Capture the cell that displays the provided text and extract its (x, y) central coordinate. 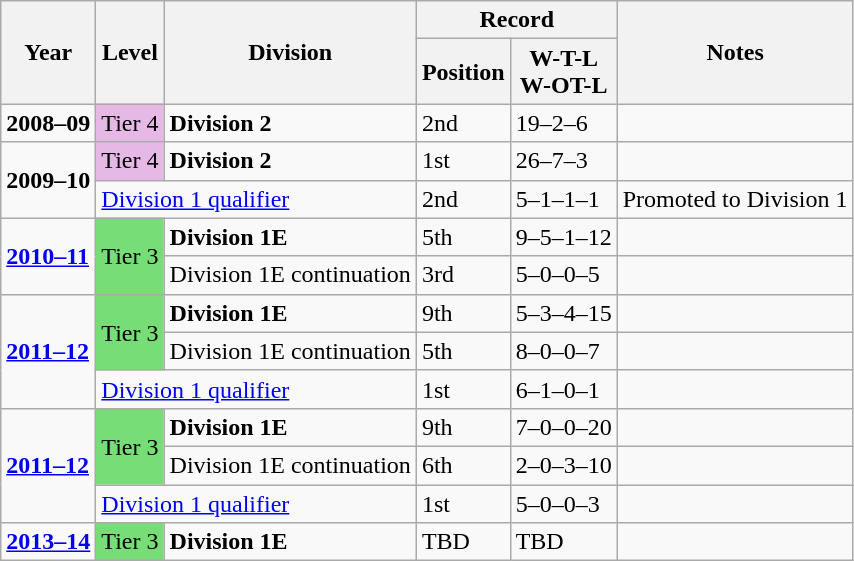
Division (290, 52)
Record (516, 20)
26–7–3 (564, 161)
6–1–0–1 (564, 389)
5–1–1–1 (564, 199)
Level (130, 52)
7–0–0–20 (564, 427)
2010–11 (48, 256)
2013–14 (48, 542)
Year (48, 52)
2–0–3–10 (564, 465)
2009–10 (48, 180)
Position (463, 72)
9–5–1–12 (564, 237)
8–0–0–7 (564, 351)
5–0–0–5 (564, 275)
3rd (463, 275)
Notes (735, 52)
5–3–4–15 (564, 313)
Promoted to Division 1 (735, 199)
6th (463, 465)
19–2–6 (564, 123)
W-T-LW-OT-L (564, 72)
2008–09 (48, 123)
5–0–0–3 (564, 503)
